Extract the (x, y) coordinate from the center of the cell holding the provided text.  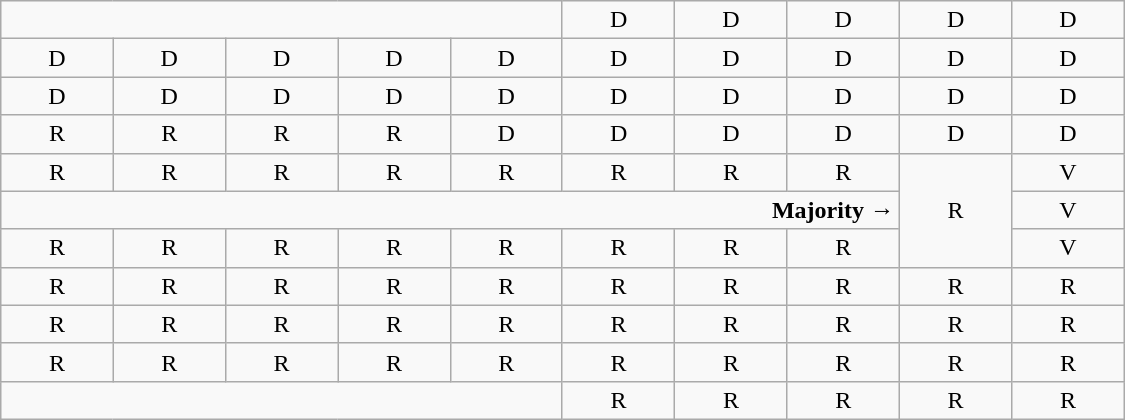
Majority → (450, 210)
